Determine the [X, Y] coordinate at the center of the cell enclosing the given text.  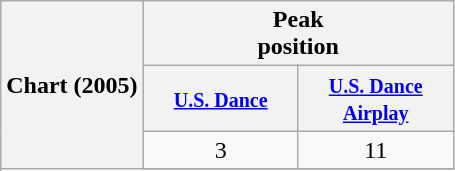
U.S. Dance [220, 98]
Peakposition [298, 34]
11 [376, 150]
3 [220, 150]
U.S. Dance Airplay [376, 98]
Chart (2005) [72, 85]
